Extract the [X, Y] coordinate from the center of the cell holding the provided text.  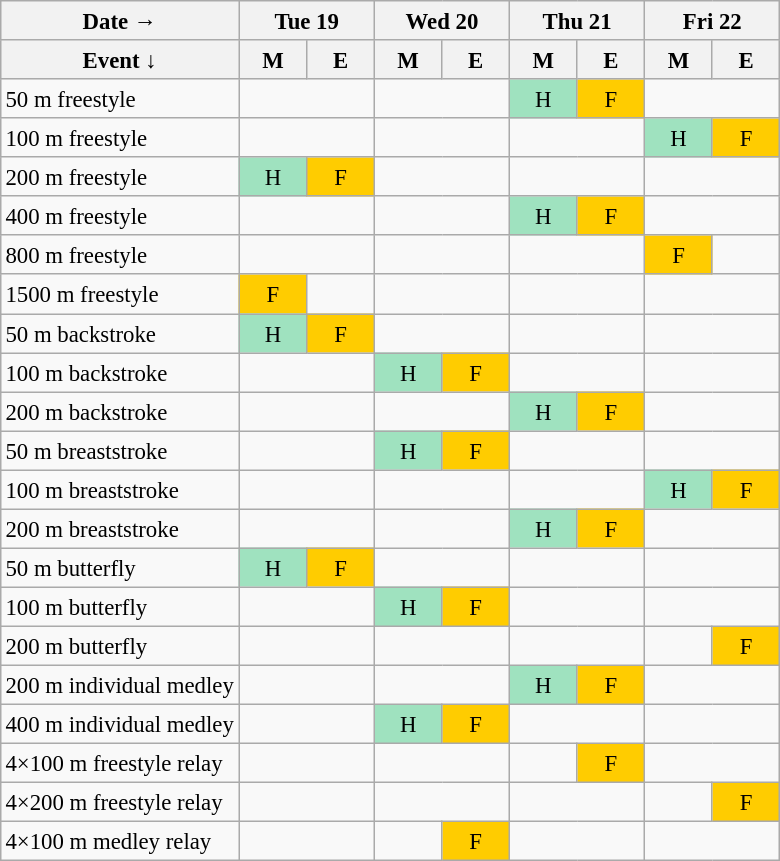
100 m breaststroke [120, 490]
4×200 m freestyle relay [120, 802]
200 m breaststroke [120, 528]
50 m butterfly [120, 568]
Wed 20 [442, 20]
400 m individual medley [120, 724]
800 m freestyle [120, 254]
Date → [120, 20]
4×100 m medley relay [120, 842]
200 m individual medley [120, 684]
100 m backstroke [120, 372]
Event ↓ [120, 60]
100 m butterfly [120, 606]
Thu 21 [578, 20]
200 m butterfly [120, 646]
4×100 m freestyle relay [120, 764]
100 m freestyle [120, 138]
400 m freestyle [120, 216]
200 m backstroke [120, 412]
50 m freestyle [120, 98]
200 m freestyle [120, 176]
1500 m freestyle [120, 294]
50 m breaststroke [120, 450]
Fri 22 [712, 20]
Tue 19 [306, 20]
50 m backstroke [120, 334]
